Scan for the cell matching the given text and deliver its [x, y] coordinate at center. 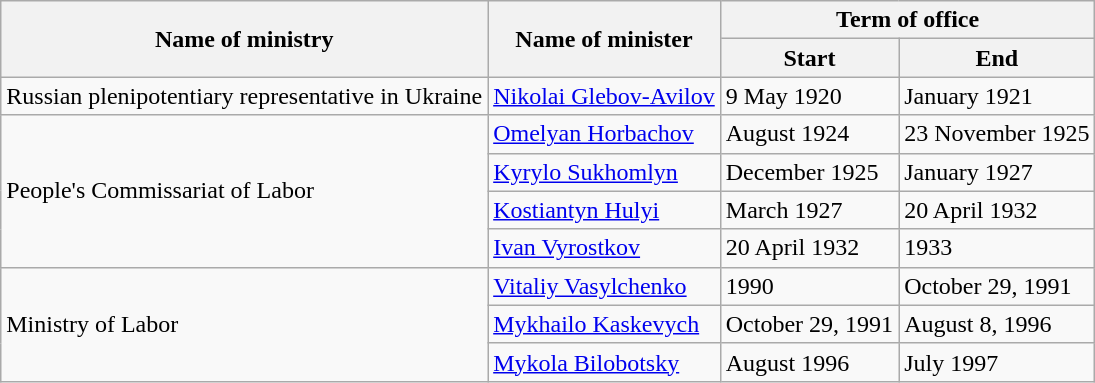
August 8, 1996 [997, 324]
Vitaliy Vasylchenko [604, 286]
Name of ministry [244, 39]
Nikolai Glebov-Avilov [604, 96]
Mykhailo Kaskevych [604, 324]
Term of office [908, 20]
Start [809, 58]
Kyrylo Sukhomlyn [604, 172]
Mykola Bilobotsky [604, 362]
9 May 1920 [809, 96]
March 1927 [809, 210]
December 1925 [809, 172]
1990 [809, 286]
1933 [997, 248]
August 1996 [809, 362]
Ivan Vyrostkov [604, 248]
End [997, 58]
Kostiantyn Hulyi [604, 210]
Omelyan Horbachov [604, 134]
23 November 1925 [997, 134]
July 1997 [997, 362]
Russian plenipotentiary representative in Ukraine [244, 96]
January 1921 [997, 96]
January 1927 [997, 172]
Ministry of Labor [244, 324]
People's Commissariat of Labor [244, 191]
Name of minister [604, 39]
August 1924 [809, 134]
